Capture the cell that displays the provided text and extract its (X, Y) central coordinate. 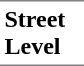
Street Level (42, 33)
